Detect which cell encompasses the target text, then output its (x, y) center coordinate. 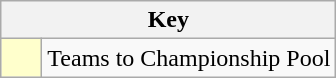
Key (168, 20)
Teams to Championship Pool (189, 58)
